Return the (x, y) coordinate for the center point of the cell that contains the specified text.  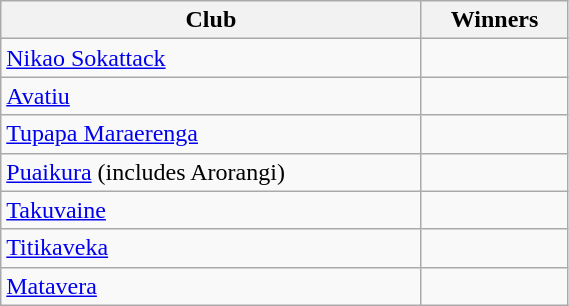
Avatiu (211, 96)
Tupapa Maraerenga (211, 134)
Matavera (211, 286)
Winners (494, 20)
Club (211, 20)
Puaikura (includes Arorangi) (211, 172)
Takuvaine (211, 210)
Nikao Sokattack (211, 58)
Titikaveka (211, 248)
